Extract the (X, Y) coordinate from the center of the cell holding the provided text.  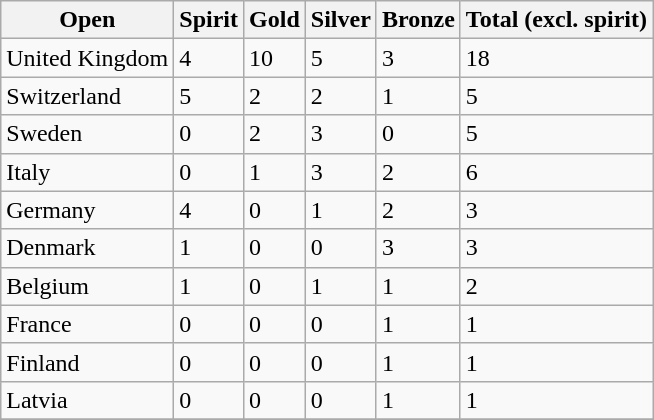
Germany (88, 210)
Gold (275, 20)
Latvia (88, 400)
Bronze (418, 20)
Belgium (88, 286)
Finland (88, 362)
6 (556, 172)
Italy (88, 172)
Sweden (88, 134)
Spirit (209, 20)
Silver (340, 20)
Denmark (88, 248)
Switzerland (88, 96)
France (88, 324)
18 (556, 58)
10 (275, 58)
United Kingdom (88, 58)
Open (88, 20)
Total (excl. spirit) (556, 20)
